Capture the cell that displays the provided text and extract its (X, Y) central coordinate. 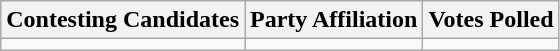
Votes Polled (491, 20)
Contesting Candidates (123, 20)
Party Affiliation (334, 20)
